From the cell containing the given text, extract its center point as (X, Y) coordinate. 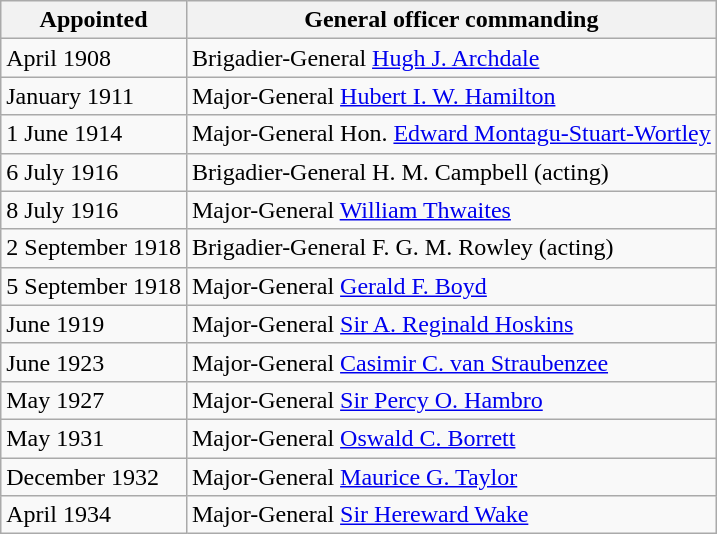
2 September 1918 (94, 248)
Brigadier-General Hugh J. Archdale (451, 58)
Major-General Hon. Edward Montagu-Stuart-Wortley (451, 134)
Major-General Casimir C. van Straubenzee (451, 362)
General officer commanding (451, 20)
Major-General Maurice G. Taylor (451, 477)
1 June 1914 (94, 134)
Brigadier-General F. G. M. Rowley (acting) (451, 248)
May 1927 (94, 400)
Major-General Gerald F. Boyd (451, 286)
April 1908 (94, 58)
January 1911 (94, 96)
December 1932 (94, 477)
Major-General Sir A. Reginald Hoskins (451, 324)
Major-General Sir Percy O. Hambro (451, 400)
5 September 1918 (94, 286)
6 July 1916 (94, 172)
June 1919 (94, 324)
Major-General William Thwaites (451, 210)
June 1923 (94, 362)
Appointed (94, 20)
Major-General Sir Hereward Wake (451, 515)
Major-General Hubert I. W. Hamilton (451, 96)
April 1934 (94, 515)
May 1931 (94, 438)
Brigadier-General H. M. Campbell (acting) (451, 172)
8 July 1916 (94, 210)
Major-General Oswald C. Borrett (451, 438)
